Extract the [x, y] coordinate from the center of the cell holding the provided text.  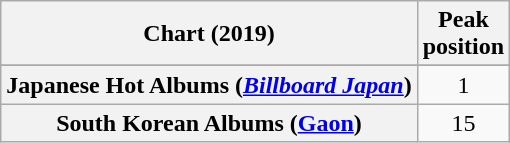
15 [463, 123]
Peakposition [463, 34]
Japanese Hot Albums (Billboard Japan) [209, 85]
South Korean Albums (Gaon) [209, 123]
Chart (2019) [209, 34]
1 [463, 85]
